Scan for the cell matching the given text and deliver its (X, Y) coordinate at center. 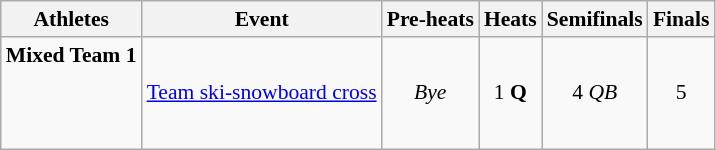
Heats (510, 19)
1 Q (510, 93)
4 QB (595, 93)
Bye (430, 93)
Finals (682, 19)
Athletes (72, 19)
Event (262, 19)
Semifinals (595, 19)
Team ski-snowboard cross (262, 93)
Pre-heats (430, 19)
5 (682, 93)
Mixed Team 1 (72, 93)
